Provide the (x, y) coordinate of the cell's center where the given text is located.  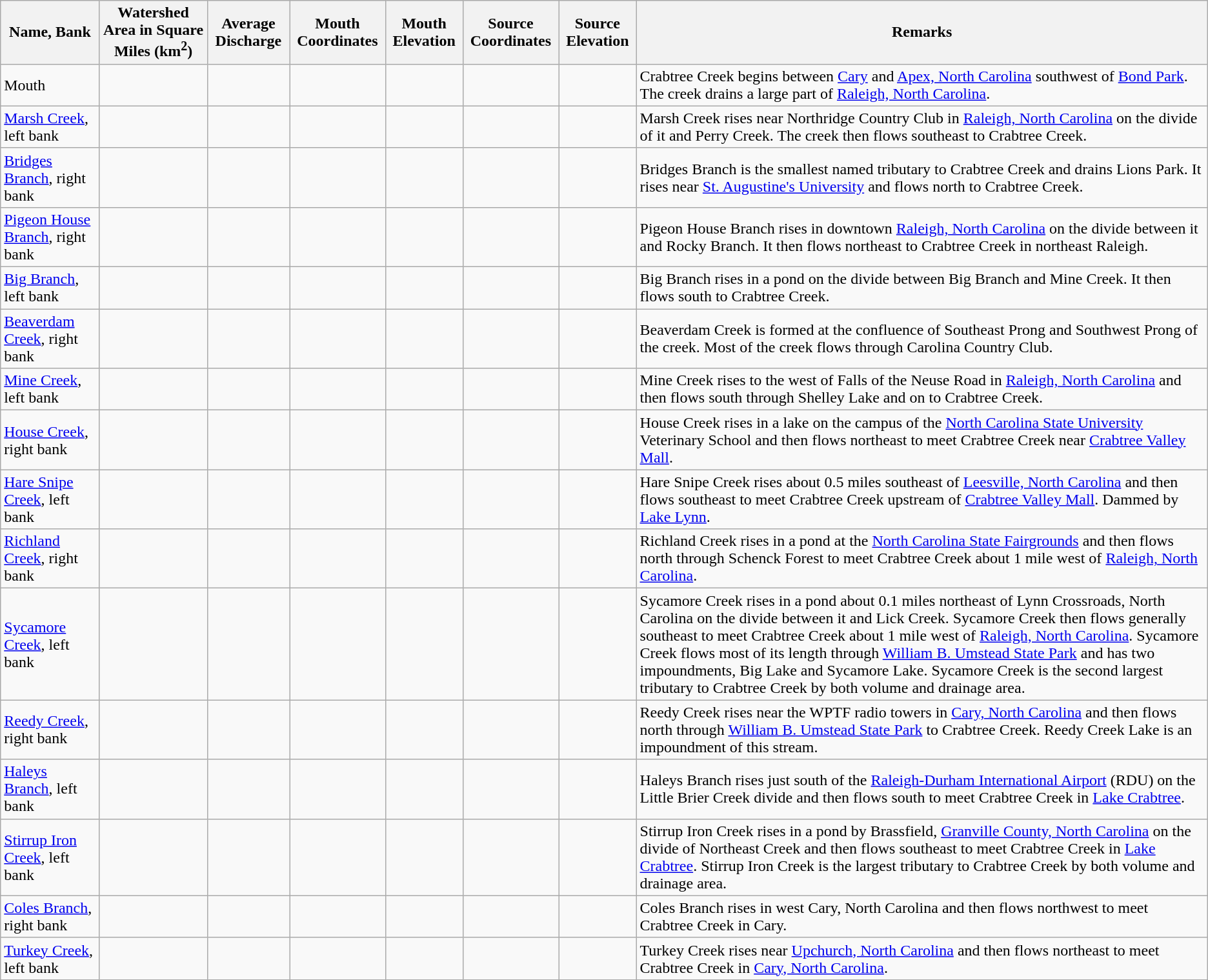
Watershed Area in Square Miles (km2) (154, 32)
Average Discharge (248, 32)
House Creek, right bank (50, 440)
Bridges Branch, right bank (50, 177)
Turkey Creek rises near Upchurch, North Carolina and then flows northeast to meet Crabtree Creek in Cary, North Carolina. (921, 959)
Crabtree Creek begins between Cary and Apex, North Carolina southwest of Bond Park. The creek drains a large part of Raleigh, North Carolina. (921, 85)
Name, Bank (50, 32)
Beaverdam Creek, right bank (50, 339)
Coles Branch, right bank (50, 916)
Richland Creek, right bank (50, 559)
Mouth Coordinates (337, 32)
Mouth Elevation (424, 32)
Hare Snipe Creek, left bank (50, 499)
Reedy Creek, right bank (50, 730)
Source Elevation (598, 32)
Stirrup Iron Creek, left bank (50, 857)
Mine Creek, left bank (50, 390)
Haleys Branch, left bank (50, 789)
Turkey Creek, left bank (50, 959)
Remarks (921, 32)
Mouth (50, 85)
Pigeon House Branch, right bank (50, 237)
Big Branch rises in a pond on the divide between Big Branch and Mine Creek. It then flows south to Crabtree Creek. (921, 288)
Coles Branch rises in west Cary, North Carolina and then flows northwest to meet Crabtree Creek in Cary. (921, 916)
Source Coordinates (510, 32)
Big Branch, left bank (50, 288)
Marsh Creek, left bank (50, 126)
Sycamore Creek, left bank (50, 644)
